Capture the cell that displays the provided text and extract its (X, Y) central coordinate. 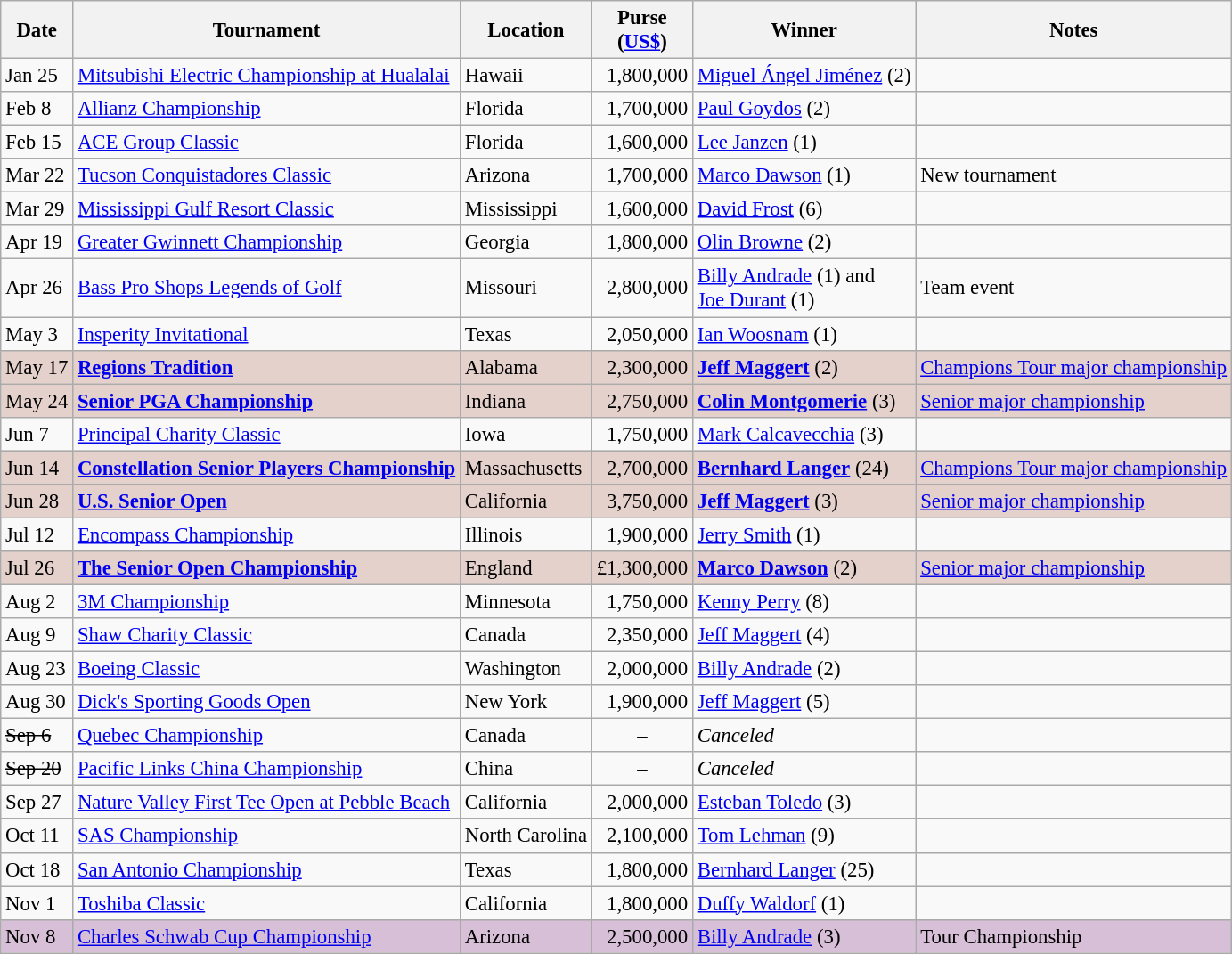
England (526, 568)
Jeff Maggert (5) (804, 702)
2,350,000 (641, 635)
ACE Group Classic (267, 143)
Lee Janzen (1) (804, 143)
Mar 22 (37, 175)
Allianz Championship (267, 109)
New York (526, 702)
Winner (804, 30)
Aug 9 (37, 635)
Bernhard Langer (24) (804, 468)
San Antonio Championship (267, 869)
Dick's Sporting Goods Open (267, 702)
Indiana (526, 401)
Miguel Ángel Jiménez (2) (804, 76)
Senior PGA Championship (267, 401)
Aug 23 (37, 669)
The Senior Open Championship (267, 568)
Notes (1074, 30)
Billy Andrade (3) (804, 936)
Minnesota (526, 601)
Bernhard Langer (25) (804, 869)
New tournament (1074, 175)
Kenny Perry (8) (804, 601)
Esteban Toledo (3) (804, 803)
North Carolina (526, 836)
Team event (1074, 289)
Paul Goydos (2) (804, 109)
Iowa (526, 434)
Feb 15 (37, 143)
Jul 26 (37, 568)
Greater Gwinnett Championship (267, 243)
Tom Lehman (9) (804, 836)
Nov 8 (37, 936)
Nature Valley First Tee Open at Pebble Beach (267, 803)
Tucson Conquistadores Classic (267, 175)
Jeff Maggert (4) (804, 635)
2,100,000 (641, 836)
Pacific Links China Championship (267, 769)
Constellation Senior Players Championship (267, 468)
2,300,000 (641, 367)
May 3 (37, 334)
Toshiba Classic (267, 903)
Date (37, 30)
Massachusetts (526, 468)
2,800,000 (641, 289)
Tournament (267, 30)
Boeing Classic (267, 669)
Mississippi (526, 209)
Missouri (526, 289)
Jun 7 (37, 434)
Oct 18 (37, 869)
Marco Dawson (1) (804, 175)
Jun 14 (37, 468)
Oct 11 (37, 836)
Sep 27 (37, 803)
Jun 28 (37, 501)
Charles Schwab Cup Championship (267, 936)
Jerry Smith (1) (804, 534)
Apr 19 (37, 243)
May 17 (37, 367)
Apr 26 (37, 289)
Georgia (526, 243)
Mitsubishi Electric Championship at Hualalai (267, 76)
Washington (526, 669)
Olin Browne (2) (804, 243)
Aug 2 (37, 601)
2,750,000 (641, 401)
U.S. Senior Open (267, 501)
Insperity Invitational (267, 334)
2,050,000 (641, 334)
Location (526, 30)
3M Championship (267, 601)
Mark Calcavecchia (3) (804, 434)
Duffy Waldorf (1) (804, 903)
Jeff Maggert (3) (804, 501)
Shaw Charity Classic (267, 635)
Principal Charity Classic (267, 434)
Jeff Maggert (2) (804, 367)
China (526, 769)
Mar 29 (37, 209)
May 24 (37, 401)
Purse(US$) (641, 30)
Marco Dawson (2) (804, 568)
Mississippi Gulf Resort Classic (267, 209)
Tour Championship (1074, 936)
Quebec Championship (267, 736)
Nov 1 (37, 903)
Sep 6 (37, 736)
Regions Tradition (267, 367)
Hawaii (526, 76)
Colin Montgomerie (3) (804, 401)
David Frost (6) (804, 209)
Encompass Championship (267, 534)
Ian Woosnam (1) (804, 334)
Jan 25 (37, 76)
Billy Andrade (1) and Joe Durant (1) (804, 289)
Aug 30 (37, 702)
£1,300,000 (641, 568)
SAS Championship (267, 836)
2,700,000 (641, 468)
2,500,000 (641, 936)
Bass Pro Shops Legends of Golf (267, 289)
Illinois (526, 534)
Billy Andrade (2) (804, 669)
3,750,000 (641, 501)
Alabama (526, 367)
Feb 8 (37, 109)
Sep 20 (37, 769)
Jul 12 (37, 534)
